Return [X, Y] of the center of cell containing provided text 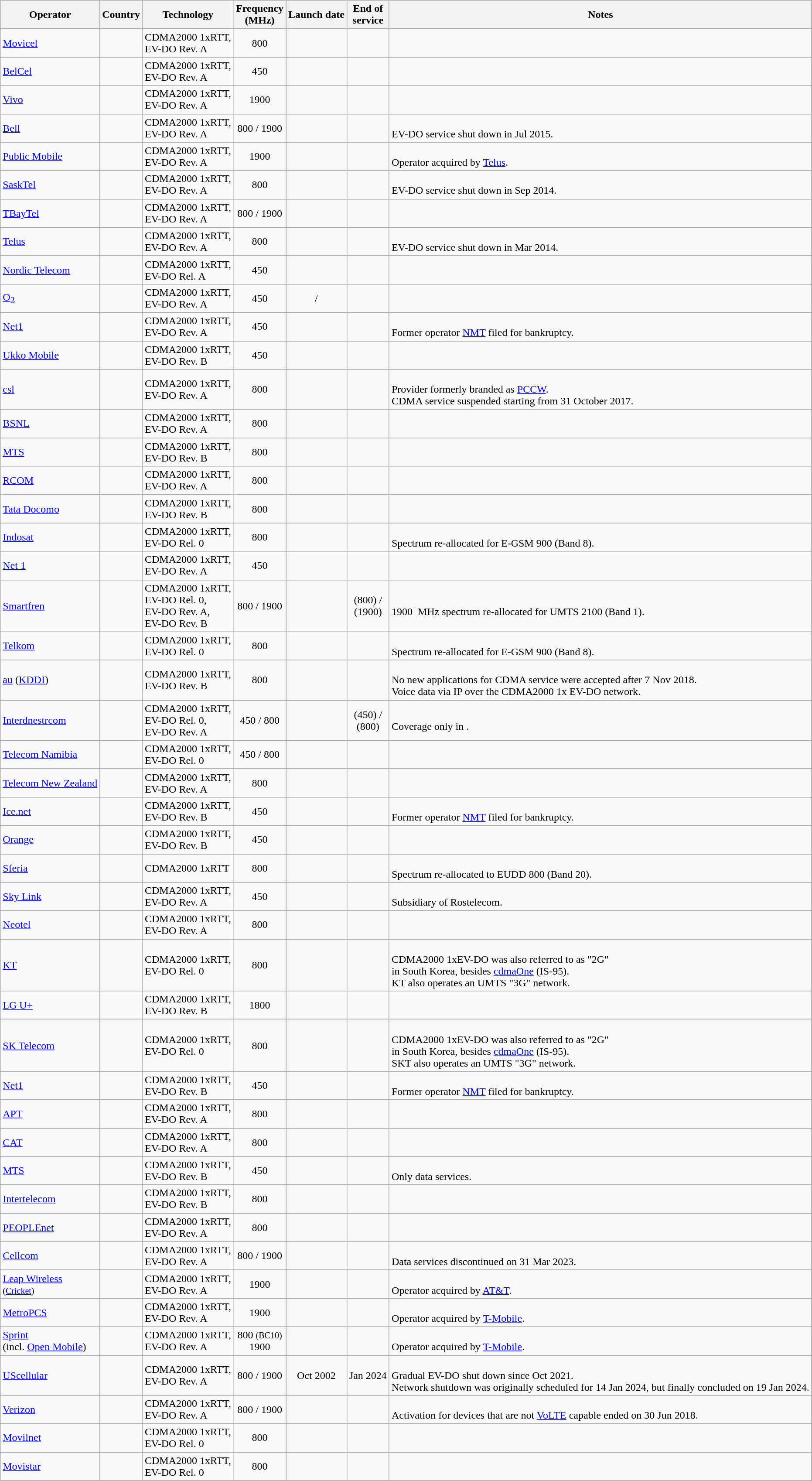
Telecom Namibia [50, 755]
Frequency(MHz) [260, 15]
Telkom [50, 646]
KT [50, 965]
Vivo [50, 99]
No new applications for CDMA service were accepted after 7 Nov 2018.Voice data via IP over the CDMA2000 1x EV-DO network. [600, 680]
Bell [50, 128]
Movilnet [50, 1438]
CAT [50, 1142]
CDMA2000 1xEV-DO was also referred to as "2G"in South Korea, besides cdmaOne (IS-95).KT also operates an UMTS "3G" network. [600, 965]
Nordic Telecom [50, 270]
MetroPCS [50, 1312]
Neotel [50, 925]
CDMA2000 1xRTT,EV-DO Rel. 0,EV-DO Rev. A,EV-DO Rev. B [188, 605]
SK Telecom [50, 1045]
1900 MHz spectrum re-allocated for UMTS 2100 (Band 1). [600, 605]
RCOM [50, 481]
CDMA2000 1xRTT,EV-DO Rel. 0,EV-DO Rev. A [188, 720]
Telecom New Zealand [50, 783]
End ofservice [368, 15]
Verizon [50, 1410]
Operator [50, 15]
CDMA2000 1xRTT [188, 868]
Cellcom [50, 1255]
EV-DO service shut down in Sep 2014. [600, 185]
(450) / (800) [368, 720]
csl [50, 390]
Notes [600, 15]
CDMA2000 1xRTT,EV-DO Rel. A [188, 270]
Sferia [50, 868]
Interdnestrcom [50, 720]
Indosat [50, 537]
O2 [50, 298]
Coverage only in . [600, 720]
PEOPLEnet [50, 1228]
800 (BC10)1900 [260, 1341]
Gradual EV-DO shut down since Oct 2021.Network shutdown was originally scheduled for 14 Jan 2024, but finally concluded on 19 Jan 2024. [600, 1375]
Tata Docomo [50, 509]
CDMA2000 1xEV-DO was also referred to as "2G"in South Korea, besides cdmaOne (IS-95).SKT also operates an UMTS "3G" network. [600, 1045]
Spectrum re-allocated to EUDD 800 (Band 20). [600, 868]
Activation for devices that are not VoLTE capable ended on 30 Jun 2018. [600, 1410]
Only data services. [600, 1171]
Intertelecom [50, 1199]
Launch date [317, 15]
APT [50, 1114]
Oct 2002 [317, 1375]
Data services discontinued on 31 Mar 2023. [600, 1255]
Sky Link [50, 897]
BelCel [50, 72]
Provider formerly branded as PCCW.CDMA service suspended starting from 31 October 2017. [600, 390]
EV-DO service shut down in Mar 2014. [600, 242]
(800) / (1900) [368, 605]
Technology [188, 15]
Sprint(incl. Open Mobile) [50, 1341]
Movistar [50, 1467]
Ukko Mobile [50, 355]
Telus [50, 242]
Ice.net [50, 811]
Jan 2024 [368, 1375]
/ [317, 298]
Country [121, 15]
Smartfren [50, 605]
UScellular [50, 1375]
Public Mobile [50, 156]
Orange [50, 839]
Leap Wireless(Cricket) [50, 1284]
Subsidiary of Rostelecom. [600, 897]
TBayTel [50, 213]
SaskTel [50, 185]
au (KDDI) [50, 680]
Operator acquired by AT&T. [600, 1284]
1800 [260, 1005]
Operator acquired by Telus. [600, 156]
Net 1 [50, 565]
EV-DO service shut down in Jul 2015. [600, 128]
Movicel [50, 43]
LG U+ [50, 1005]
BSNL [50, 424]
